Locate the cell with the specified text and output its [X, Y] center coordinate. 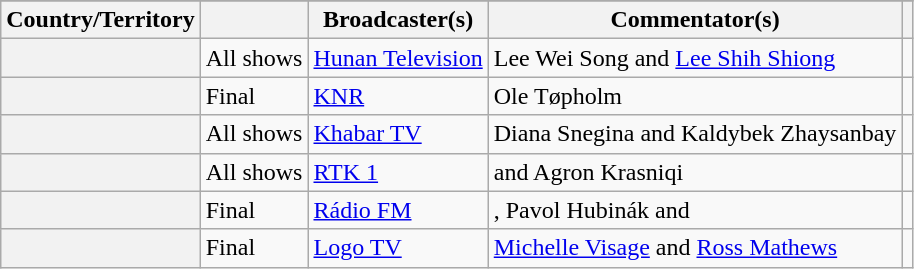
Michelle Visage and Ross Mathews [695, 248]
KNR [398, 96]
Hunan Television [398, 58]
Ole Tøpholm [695, 96]
Rádio FM [398, 210]
Lee Wei Song and Lee Shih Shiong [695, 58]
Broadcaster(s) [398, 20]
Logo TV [398, 248]
, Pavol Hubinák and [695, 210]
Khabar TV [398, 134]
Commentator(s) [695, 20]
RTK 1 [398, 172]
and Agron Krasniqi [695, 172]
Diana Snegina and Kaldybek Zhaysanbay [695, 134]
Country/Territory [100, 20]
